Search for the cell housing the specified text and yield its [X, Y] center coordinate. 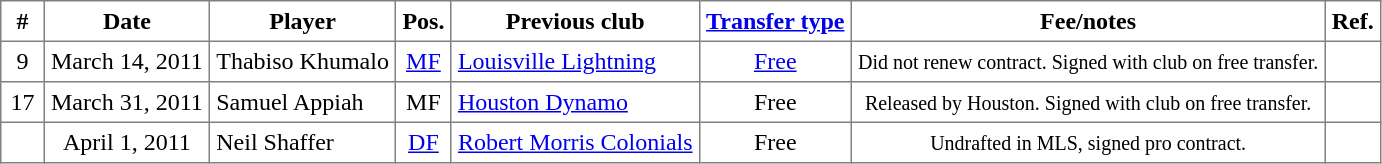
Houston Dynamo [575, 102]
Date [126, 21]
April 1, 2011 [126, 142]
Transfer type [775, 21]
Released by Houston. Signed with club on free transfer. [1088, 102]
# [23, 21]
Pos. [424, 21]
March 14, 2011 [126, 61]
9 [23, 61]
Neil Shaffer [303, 142]
Thabiso Khumalo [303, 61]
Samuel Appiah [303, 102]
DF [424, 142]
Did not renew contract. Signed with club on free transfer. [1088, 61]
Previous club [575, 21]
Fee/notes [1088, 21]
March 31, 2011 [126, 102]
Louisville Lightning [575, 61]
17 [23, 102]
Robert Morris Colonials [575, 142]
Ref. [1352, 21]
Undrafted in MLS, signed pro contract. [1088, 142]
Player [303, 21]
